Detect which cell encompasses the target text, then output its [X, Y] center coordinate. 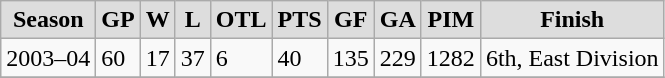
W [158, 20]
GP [118, 20]
1282 [450, 58]
Finish [572, 20]
6 [241, 58]
GF [350, 20]
40 [300, 58]
L [192, 20]
GA [398, 20]
37 [192, 58]
Season [48, 20]
2003–04 [48, 58]
PTS [300, 20]
6th, East Division [572, 58]
17 [158, 58]
135 [350, 58]
OTL [241, 20]
229 [398, 58]
60 [118, 58]
PIM [450, 20]
